Find where the given text appears and provide that cell's center as [X, Y] coordinate. 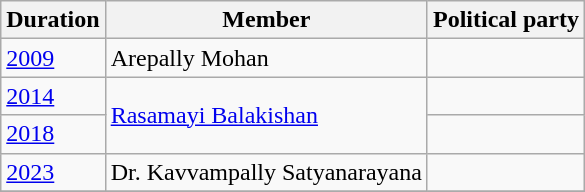
Member [266, 20]
2014 [53, 96]
Political party [506, 20]
Arepally Mohan [266, 58]
Rasamayi Balakishan [266, 115]
Duration [53, 20]
2009 [53, 58]
Dr. Kavvampally Satyanarayana [266, 172]
2018 [53, 134]
2023 [53, 172]
